Identify which cell holds the provided text, then report its (X, Y) central coordinate. 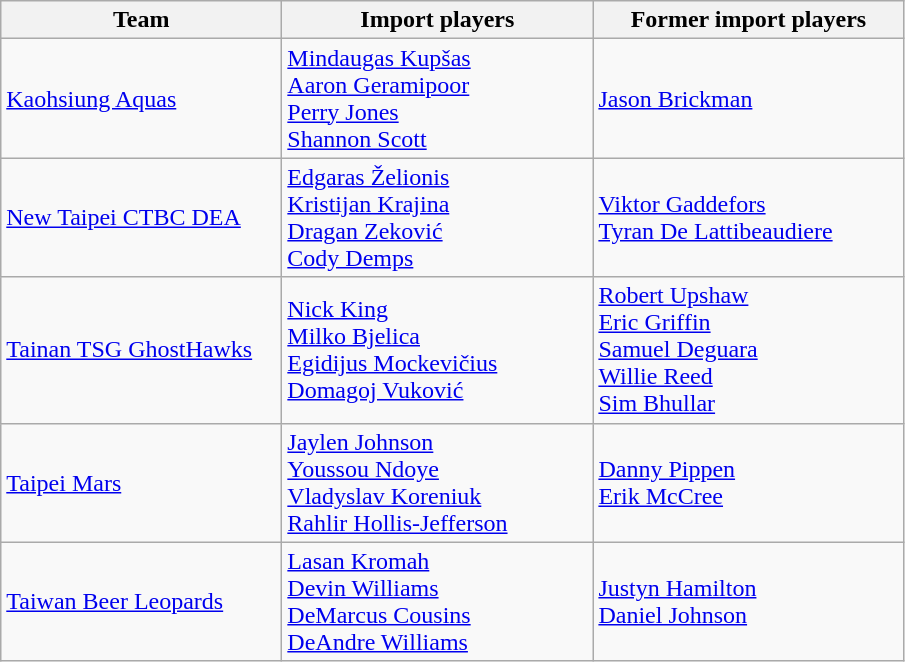
Team (142, 20)
Edgaras Želionis Kristijan Krajina Dragan Zeković Cody Demps (438, 218)
Danny Pippen Erik McCree (748, 482)
Taipei Mars (142, 482)
Mindaugas Kupšas Aaron Geramipoor Perry Jones Shannon Scott (438, 98)
Jaylen Johnson Youssou Ndoye Vladyslav Koreniuk Rahlir Hollis-Jefferson (438, 482)
Justyn Hamilton Daniel Johnson (748, 602)
Jason Brickman (748, 98)
Viktor Gaddefors Tyran De Lattibeaudiere (748, 218)
Import players (438, 20)
Tainan TSG GhostHawks (142, 350)
New Taipei CTBC DEA (142, 218)
Robert Upshaw Eric Griffin Samuel Deguara Willie Reed Sim Bhullar (748, 350)
Kaohsiung Aquas (142, 98)
Former import players (748, 20)
Lasan Kromah Devin Williams DeMarcus Cousins DeAndre Williams (438, 602)
Nick King Milko Bjelica Egidijus Mockevičius Domagoj Vuković (438, 350)
Taiwan Beer Leopards (142, 602)
